For the text-containing cell, return its midpoint in (X, Y) coordinate format. 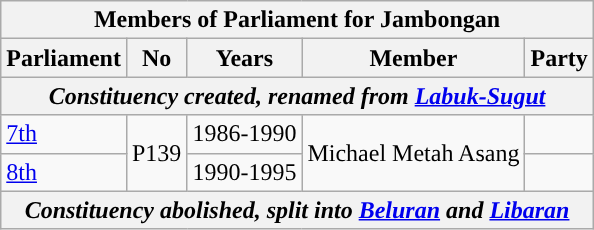
8th (64, 172)
1990-1995 (244, 172)
Michael Metah Asang (414, 153)
Parliament (64, 58)
Party (559, 58)
7th (64, 134)
Constituency abolished, split into Beluran and Libaran (298, 210)
P139 (156, 153)
1986-1990 (244, 134)
Members of Parliament for Jambongan (298, 20)
No (156, 58)
Constituency created, renamed from Labuk-Sugut (298, 96)
Years (244, 58)
Member (414, 58)
